Provide the (X, Y) coordinate of the cell's center where the given text is located.  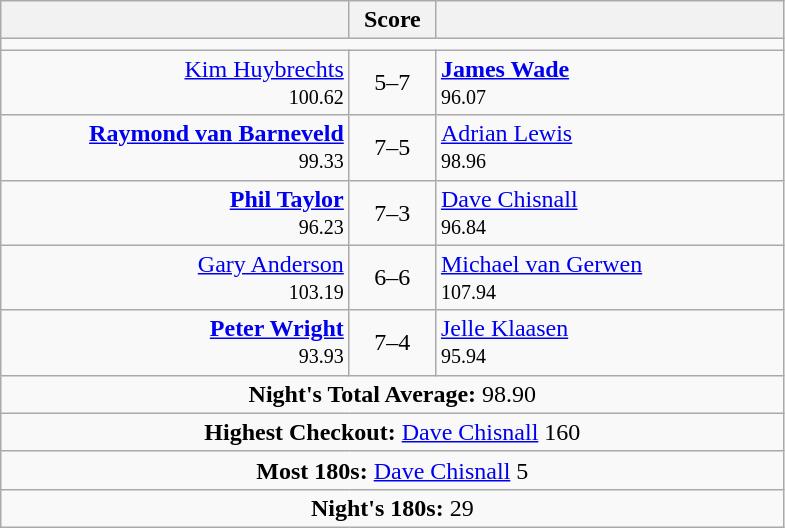
Night's Total Average: 98.90 (392, 394)
Jelle Klaasen 95.94 (610, 342)
Raymond van Barneveld 99.33 (176, 148)
Dave Chisnall96.84 (610, 212)
James Wade 96.07 (610, 82)
Highest Checkout: Dave Chisnall 160 (392, 432)
Kim Huybrechts 100.62 (176, 82)
Peter Wright 93.93 (176, 342)
Most 180s: Dave Chisnall 5 (392, 470)
7–4 (392, 342)
Adrian Lewis 98.96 (610, 148)
Phil Taylor 96.23 (176, 212)
7–5 (392, 148)
5–7 (392, 82)
6–6 (392, 278)
Michael van Gerwen 107.94 (610, 278)
7–3 (392, 212)
Score (392, 20)
Night's 180s: 29 (392, 508)
Gary Anderson 103.19 (176, 278)
